Detect which cell encompasses the target text, then output its (x, y) center coordinate. 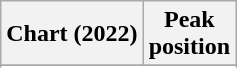
Peakposition (189, 34)
Chart (2022) (72, 34)
